Identify which cell holds the provided text, then report its (x, y) central coordinate. 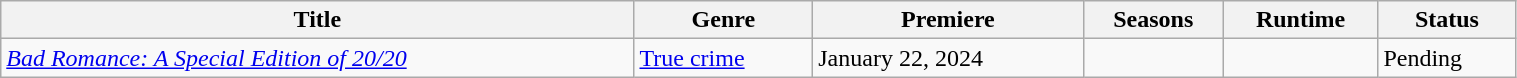
Status (1447, 20)
Seasons (1153, 20)
Pending (1447, 58)
Genre (724, 20)
Bad Romance: A Special Edition of 20/20 (318, 58)
January 22, 2024 (948, 58)
Title (318, 20)
Premiere (948, 20)
True crime (724, 58)
Runtime (1300, 20)
